Provide the (X, Y) coordinate of the cell's center where the given text is located.  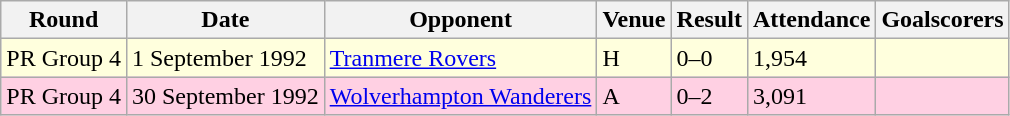
Attendance (811, 20)
1 September 1992 (225, 58)
Tranmere Rovers (460, 58)
Opponent (460, 20)
30 September 1992 (225, 96)
Wolverhampton Wanderers (460, 96)
Result (709, 20)
0–0 (709, 58)
Round (64, 20)
1,954 (811, 58)
Date (225, 20)
3,091 (811, 96)
0–2 (709, 96)
Goalscorers (942, 20)
Venue (634, 20)
H (634, 58)
A (634, 96)
